Return [X, Y] of the center of cell containing provided text 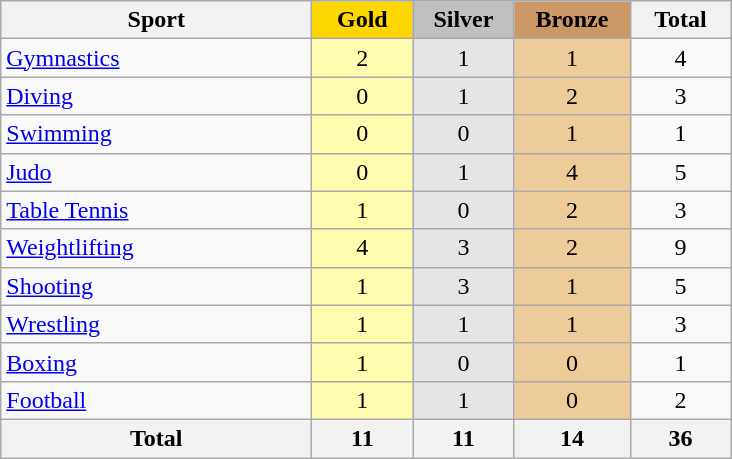
9 [680, 248]
Table Tennis [156, 210]
Boxing [156, 362]
Sport [156, 20]
Judo [156, 172]
Weightlifting [156, 248]
36 [680, 438]
Gymnastics [156, 58]
Football [156, 400]
Bronze [572, 20]
Diving [156, 96]
Shooting [156, 286]
Silver [464, 20]
Gold [362, 20]
Swimming [156, 134]
14 [572, 438]
Wrestling [156, 324]
